Determine the (X, Y) coordinate at the center of the cell enclosing the given text.  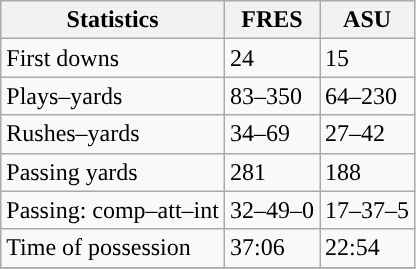
Statistics (113, 20)
22:54 (368, 248)
ASU (368, 20)
FRES (272, 20)
Time of possession (113, 248)
15 (368, 58)
34–69 (272, 134)
Passing yards (113, 172)
Rushes–yards (113, 134)
Passing: comp–att–int (113, 210)
17–37–5 (368, 210)
32–49–0 (272, 210)
83–350 (272, 96)
37:06 (272, 248)
First downs (113, 58)
64–230 (368, 96)
Plays–yards (113, 96)
281 (272, 172)
188 (368, 172)
27–42 (368, 134)
24 (272, 58)
